Return [X, Y] of the center of cell containing provided text 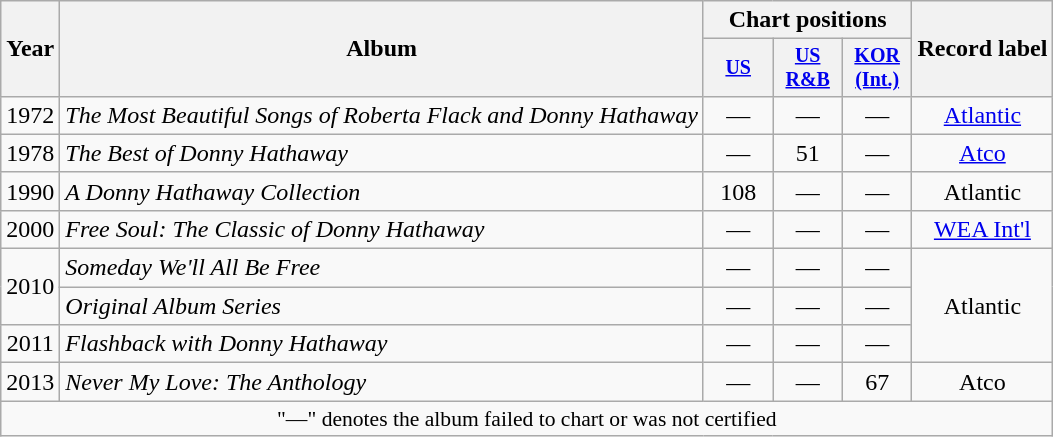
Flashback with Donny Hathaway [382, 344]
2013 [30, 382]
WEA Int'l [982, 229]
KOR (Int.) [876, 68]
67 [876, 382]
Free Soul: The Classic of Donny Hathaway [382, 229]
US R&B [808, 68]
2010 [30, 287]
Someday We'll All Be Free [382, 268]
1972 [30, 115]
Record label [982, 49]
1990 [30, 191]
"—" denotes the album failed to chart or was not certified [527, 419]
1978 [30, 153]
108 [738, 191]
A Donny Hathaway Collection [382, 191]
Original Album Series [382, 306]
Chart positions [807, 20]
2011 [30, 344]
2000 [30, 229]
51 [808, 153]
Year [30, 49]
Album [382, 49]
US [738, 68]
The Best of Donny Hathaway [382, 153]
Never My Love: The Anthology [382, 382]
The Most Beautiful Songs of Roberta Flack and Donny Hathaway [382, 115]
